Output the [X, Y] coordinate of the center of the cell containing the given text.  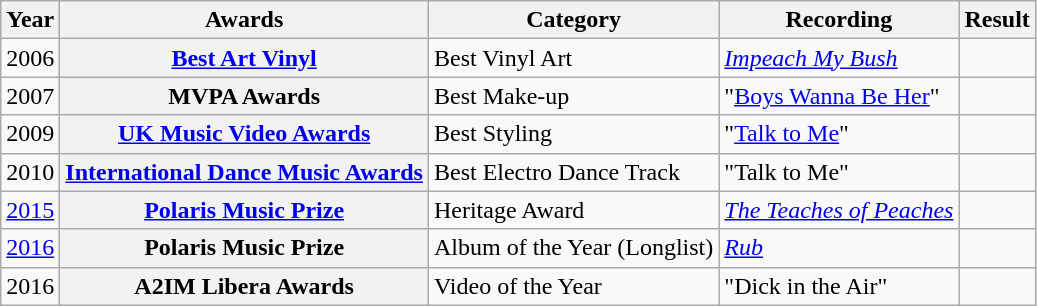
Year [30, 20]
MVPA Awards [244, 96]
Awards [244, 20]
Album of the Year (Longlist) [573, 248]
A2IM Libera Awards [244, 286]
Impeach My Bush [839, 58]
2010 [30, 172]
2009 [30, 134]
Category [573, 20]
The Teaches of Peaches [839, 210]
Best Electro Dance Track [573, 172]
Best Vinyl Art [573, 58]
"Boys Wanna Be Her" [839, 96]
Rub [839, 248]
Best Art Vinyl [244, 58]
Best Styling [573, 134]
Heritage Award [573, 210]
2015 [30, 210]
"Dick in the Air" [839, 286]
UK Music Video Awards [244, 134]
2006 [30, 58]
Best Make-up [573, 96]
Video of the Year [573, 286]
2007 [30, 96]
Recording [839, 20]
International Dance Music Awards [244, 172]
Result [997, 20]
